Return the [X, Y] coordinate for the center point of the cell that contains the specified text.  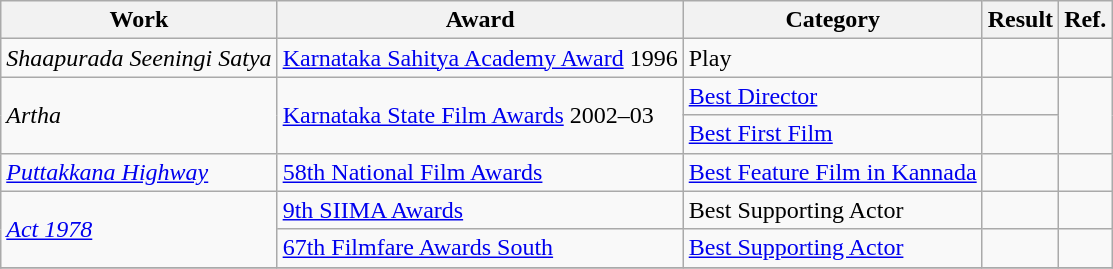
Best Director [832, 96]
Play [832, 58]
Puttakkana Highway [139, 172]
9th SIIMA Awards [480, 210]
Ref. [1086, 20]
Work [139, 20]
Result [1020, 20]
Best Feature Film in Kannada [832, 172]
Best First Film [832, 134]
Award [480, 20]
Category [832, 20]
Shaapurada Seeningi Satya [139, 58]
Karnataka Sahitya Academy Award 1996 [480, 58]
67th Filmfare Awards South [480, 248]
Karnataka State Film Awards 2002–03 [480, 115]
Artha [139, 115]
58th National Film Awards [480, 172]
Act 1978 [139, 229]
